Find where the given text appears and provide that cell's center as [X, Y] coordinate. 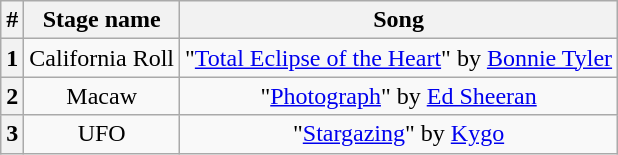
# [12, 20]
Macaw [102, 96]
1 [12, 58]
3 [12, 134]
"Stargazing" by Kygo [399, 134]
"Photograph" by Ed Sheeran [399, 96]
Stage name [102, 20]
2 [12, 96]
Song [399, 20]
California Roll [102, 58]
"Total Eclipse of the Heart" by Bonnie Tyler [399, 58]
UFO [102, 134]
